Provide the [x, y] coordinate of the cell's center where the given text is located.  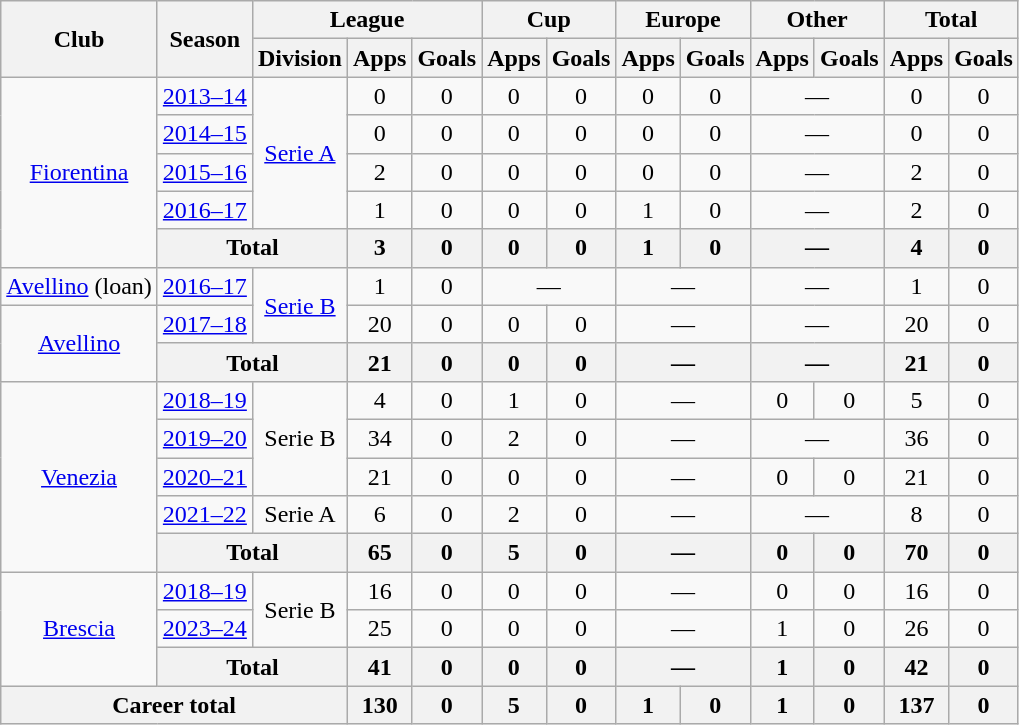
Venezia [80, 476]
2019–20 [204, 438]
137 [916, 705]
Other [817, 20]
130 [379, 705]
25 [379, 629]
2023–24 [204, 629]
2013–14 [204, 96]
36 [916, 438]
8 [916, 515]
2015–16 [204, 172]
Avellino (loan) [80, 286]
Season [204, 39]
34 [379, 438]
41 [379, 667]
2021–22 [204, 515]
Career total [174, 705]
Cup [549, 20]
6 [379, 515]
3 [379, 248]
65 [379, 553]
Avellino [80, 343]
Fiorentina [80, 172]
70 [916, 553]
26 [916, 629]
2020–21 [204, 477]
2017–18 [204, 324]
Division [300, 58]
Europe [683, 20]
42 [916, 667]
Club [80, 39]
2014–15 [204, 134]
Brescia [80, 629]
League [366, 20]
